Scan for the cell matching the given text and deliver its (X, Y) coordinate at center. 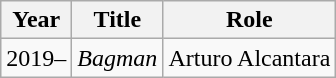
Title (118, 20)
Bagman (118, 58)
Arturo Alcantara (250, 58)
2019– (36, 58)
Role (250, 20)
Year (36, 20)
